Search for the cell housing the specified text and yield its [X, Y] center coordinate. 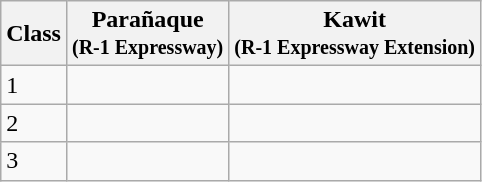
Class [34, 34]
2 [34, 123]
Kawit(R-1 Expressway Extension) [355, 34]
3 [34, 161]
Parañaque(R-1 Expressway) [147, 34]
1 [34, 85]
